Return (X, Y) of the center of cell containing provided text 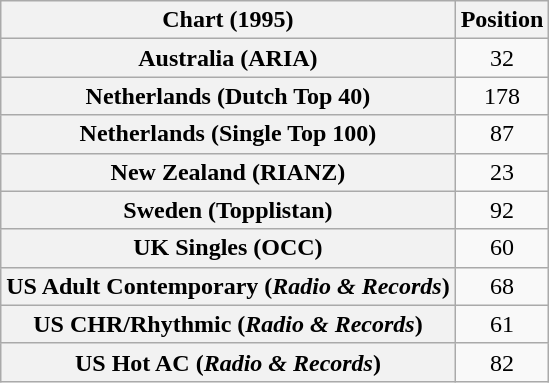
Netherlands (Single Top 100) (228, 134)
US Hot AC (Radio & Records) (228, 362)
23 (502, 172)
92 (502, 210)
UK Singles (OCC) (228, 248)
87 (502, 134)
Sweden (Topplistan) (228, 210)
61 (502, 324)
Australia (ARIA) (228, 58)
Position (502, 20)
178 (502, 96)
60 (502, 248)
32 (502, 58)
68 (502, 286)
US Adult Contemporary (Radio & Records) (228, 286)
82 (502, 362)
Netherlands (Dutch Top 40) (228, 96)
US CHR/Rhythmic (Radio & Records) (228, 324)
Chart (1995) (228, 20)
New Zealand (RIANZ) (228, 172)
